Return the (X, Y) coordinate for the center point of the cell that contains the specified text.  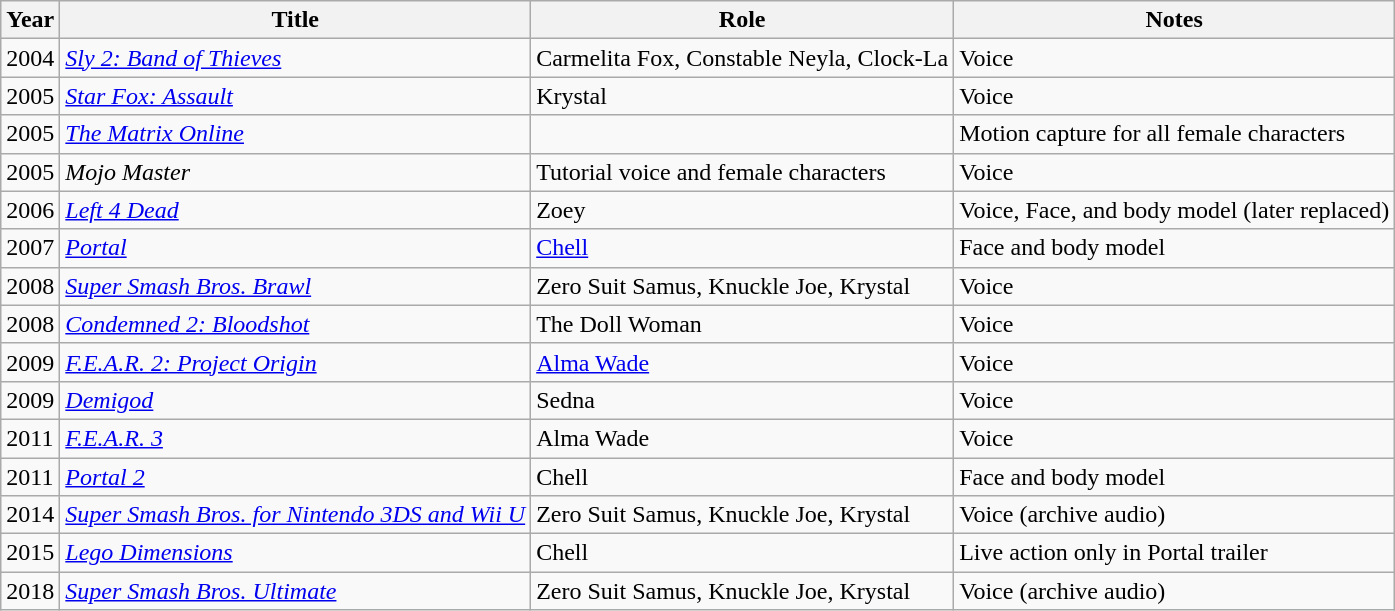
Lego Dimensions (296, 553)
2015 (30, 553)
Role (742, 20)
2014 (30, 515)
Super Smash Bros. Ultimate (296, 591)
Notes (1174, 20)
The Matrix Online (296, 134)
Krystal (742, 96)
Carmelita Fox, Constable Neyla, Clock-La (742, 58)
Left 4 Dead (296, 210)
Motion capture for all female characters (1174, 134)
Star Fox: Assault (296, 96)
Title (296, 20)
2018 (30, 591)
F.E.A.R. 2: Project Origin (296, 362)
Year (30, 20)
2006 (30, 210)
Sedna (742, 400)
Mojo Master (296, 172)
Voice, Face, and body model (later replaced) (1174, 210)
Super Smash Bros. for Nintendo 3DS and Wii U (296, 515)
Demigod (296, 400)
Zoey (742, 210)
F.E.A.R. 3 (296, 438)
2004 (30, 58)
Sly 2: Band of Thieves (296, 58)
Live action only in Portal trailer (1174, 553)
Portal 2 (296, 477)
Portal (296, 248)
2007 (30, 248)
Condemned 2: Bloodshot (296, 324)
Super Smash Bros. Brawl (296, 286)
Tutorial voice and female characters (742, 172)
The Doll Woman (742, 324)
